Locate the cell with the specified text and output its (x, y) center coordinate. 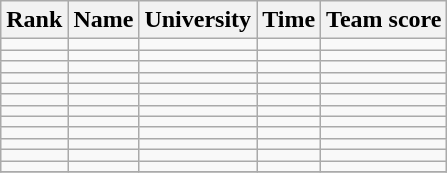
Team score (384, 20)
University (198, 20)
Time (289, 20)
Name (104, 20)
Rank (34, 20)
